Find where the given text appears and provide that cell's center as [x, y] coordinate. 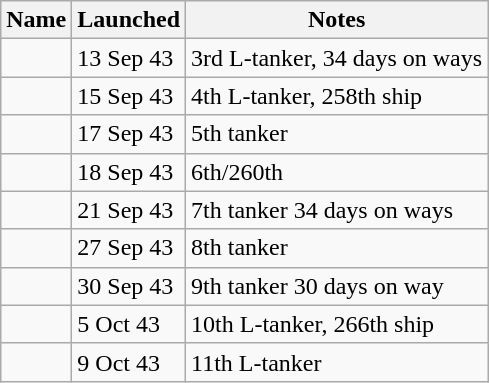
11th L-tanker [337, 362]
6th/260th [337, 172]
17 Sep 43 [129, 134]
Notes [337, 20]
Launched [129, 20]
5 Oct 43 [129, 324]
15 Sep 43 [129, 96]
5th tanker [337, 134]
10th L-tanker, 266th ship [337, 324]
7th tanker 34 days on ways [337, 210]
4th L-tanker, 258th ship [337, 96]
8th tanker [337, 248]
13 Sep 43 [129, 58]
Name [36, 20]
9 Oct 43 [129, 362]
9th tanker 30 days on way [337, 286]
27 Sep 43 [129, 248]
3rd L-tanker, 34 days on ways [337, 58]
30 Sep 43 [129, 286]
18 Sep 43 [129, 172]
21 Sep 43 [129, 210]
